Detect which cell encompasses the target text, then output its (X, Y) center coordinate. 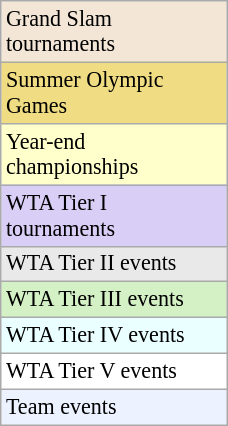
WTA Tier II events (114, 264)
Team events (114, 407)
Grand Slam tournaments (114, 30)
WTA Tier III events (114, 300)
WTA Tier I tournaments (114, 214)
Summer Olympic Games (114, 92)
WTA Tier V events (114, 371)
WTA Tier IV events (114, 335)
Year-end championships (114, 154)
